Detect which cell encompasses the target text, then output its [x, y] center coordinate. 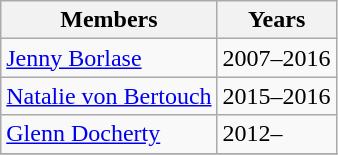
2012– [276, 134]
2015–2016 [276, 96]
Natalie von Bertouch [109, 96]
Members [109, 20]
Years [276, 20]
Jenny Borlase [109, 58]
Glenn Docherty [109, 134]
2007–2016 [276, 58]
